Scan for the cell matching the given text and deliver its [x, y] coordinate at center. 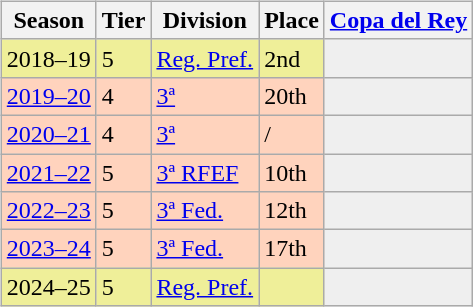
2024–25 [48, 287]
10th [292, 173]
20th [292, 96]
2021–22 [48, 173]
Place [292, 20]
Tier [124, 20]
Division [205, 20]
Season [48, 20]
2022–23 [48, 211]
Copa del Rey [398, 20]
3ª RFEF [205, 173]
/ [292, 134]
2023–24 [48, 249]
2020–21 [48, 134]
2018–19 [48, 58]
2019–20 [48, 96]
12th [292, 211]
17th [292, 249]
2nd [292, 58]
